From the cell containing the given text, extract its center point as (X, Y) coordinate. 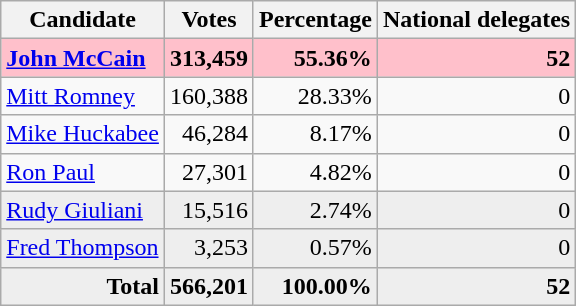
Mike Huckabee (83, 134)
Fred Thompson (83, 248)
55.36% (315, 58)
Votes (208, 20)
8.17% (315, 134)
Total (83, 286)
Rudy Giuliani (83, 210)
100.00% (315, 286)
27,301 (208, 172)
2.74% (315, 210)
15,516 (208, 210)
Percentage (315, 20)
National delegates (476, 20)
313,459 (208, 58)
Mitt Romney (83, 96)
0.57% (315, 248)
Candidate (83, 20)
160,388 (208, 96)
566,201 (208, 286)
Ron Paul (83, 172)
28.33% (315, 96)
4.82% (315, 172)
46,284 (208, 134)
3,253 (208, 248)
John McCain (83, 58)
